Identify which cell holds the provided text, then report its [x, y] central coordinate. 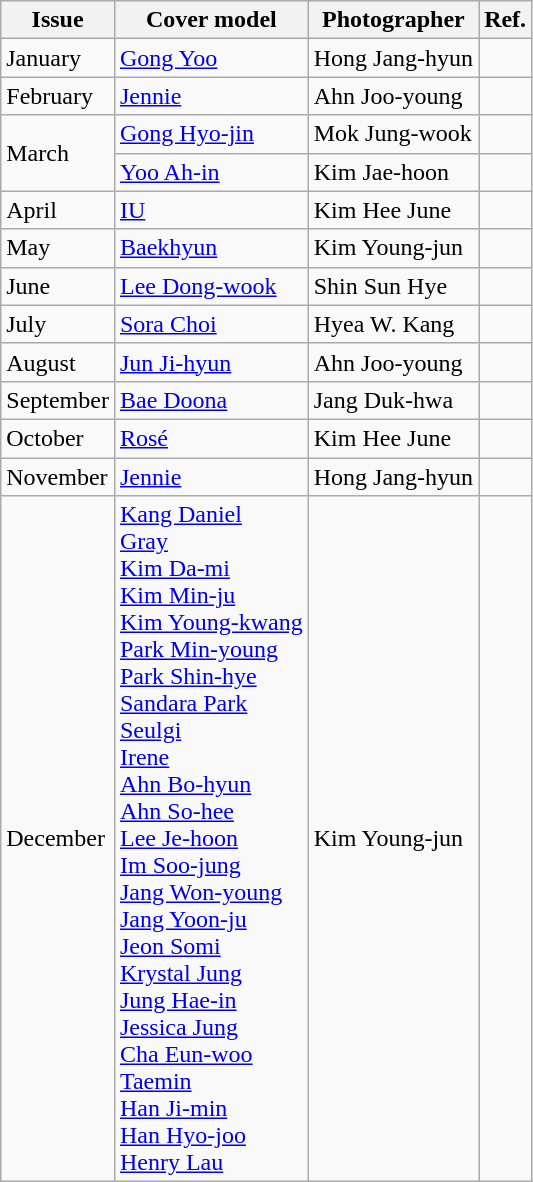
Gong Hyo-jin [211, 134]
April [58, 210]
Cover model [211, 20]
July [58, 324]
Photographer [393, 20]
Gong Yoo [211, 58]
October [58, 438]
Sora Choi [211, 324]
Shin Sun Hye [393, 286]
Ref. [506, 20]
June [58, 286]
Jang Duk-hwa [393, 400]
Lee Dong-wook [211, 286]
IU [211, 210]
Kim Jae-hoon [393, 172]
December [58, 839]
Issue [58, 20]
Jun Ji-hyun [211, 362]
Hyea W. Kang [393, 324]
August [58, 362]
Bae Doona [211, 400]
Yoo Ah-in [211, 172]
November [58, 477]
Mok Jung-wook [393, 134]
March [58, 153]
Baekhyun [211, 248]
May [58, 248]
September [58, 400]
January [58, 58]
February [58, 96]
Rosé [211, 438]
